Detect which cell encompasses the target text, then output its [X, Y] center coordinate. 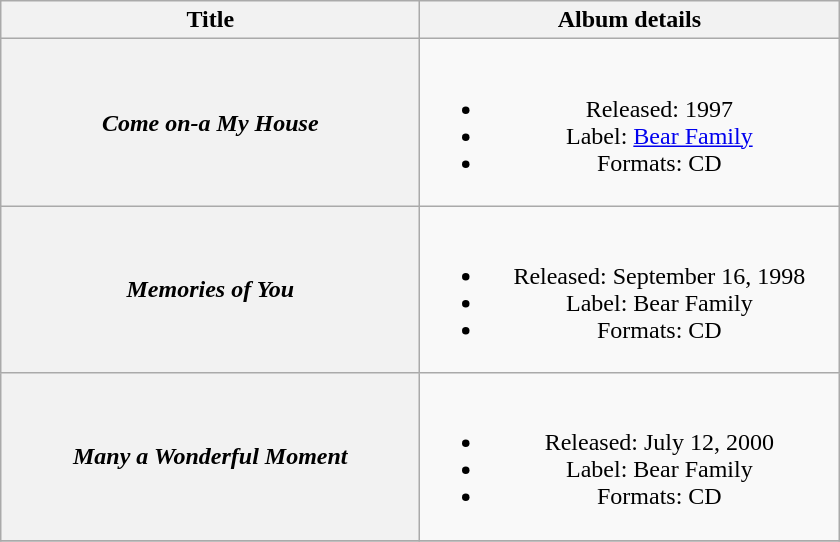
Memories of You [210, 290]
Album details [630, 20]
Released: September 16, 1998Label: Bear FamilyFormats: CD [630, 290]
Come on-a My House [210, 122]
Released: 1997Label: Bear FamilyFormats: CD [630, 122]
Many a Wonderful Moment [210, 456]
Released: July 12, 2000Label: Bear FamilyFormats: CD [630, 456]
Title [210, 20]
